Determine the [x, y] coordinate at the center of the cell enclosing the given text.  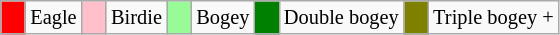
Bogey [222, 17]
Triple bogey + [493, 17]
Birdie [136, 17]
Double bogey [342, 17]
Eagle [53, 17]
